Provide the (x, y) coordinate of the cell's center where the given text is located.  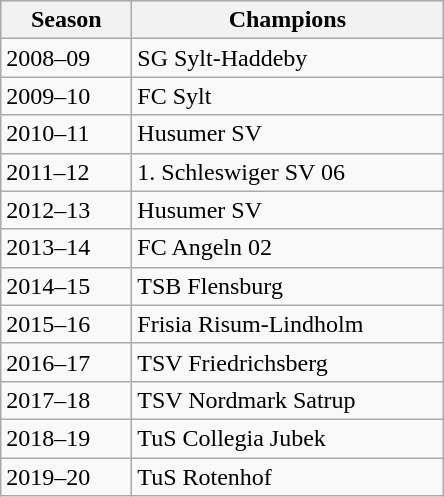
TuS Rotenhof (288, 477)
TSB Flensburg (288, 286)
1. Schleswiger SV 06 (288, 172)
2009–10 (66, 96)
2017–18 (66, 400)
FC Angeln 02 (288, 248)
2012–13 (66, 210)
2015–16 (66, 324)
2018–19 (66, 438)
2011–12 (66, 172)
2010–11 (66, 134)
TuS Collegia Jubek (288, 438)
2019–20 (66, 477)
2013–14 (66, 248)
FC Sylt (288, 96)
Frisia Risum-Lindholm (288, 324)
Champions (288, 20)
TSV Friedrichsberg (288, 362)
TSV Nordmark Satrup (288, 400)
2008–09 (66, 58)
2014–15 (66, 286)
2016–17 (66, 362)
SG Sylt-Haddeby (288, 58)
Season (66, 20)
